Find where the given text appears and provide that cell's center as [x, y] coordinate. 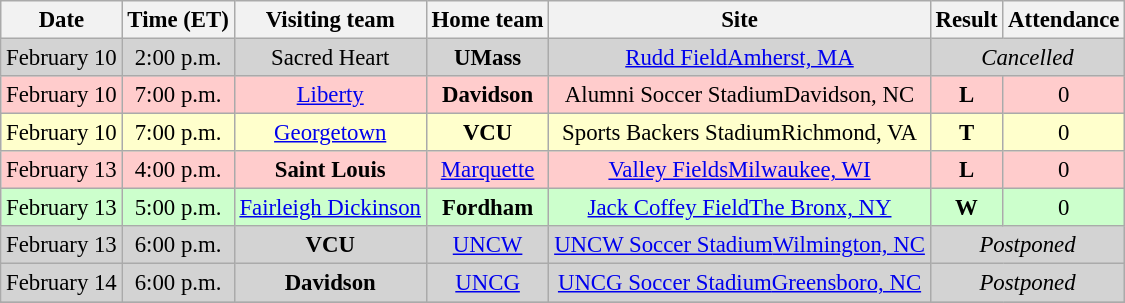
Liberty [330, 95]
February 14 [62, 283]
Jack Coffey FieldThe Bronx, NY [740, 208]
Valley FieldsMilwaukee, WI [740, 170]
Rudd FieldAmherst, MA [740, 58]
Time (ET) [178, 20]
Saint Louis [330, 170]
T [966, 133]
UMass [488, 58]
Marquette [488, 170]
Fairleigh Dickinson [330, 208]
Sacred Heart [330, 58]
Site [740, 20]
UNCG Soccer StadiumGreensboro, NC [740, 283]
4:00 p.m. [178, 170]
UNCW [488, 245]
UNCG [488, 283]
Sports Backers StadiumRichmond, VA [740, 133]
Result [966, 20]
Cancelled [1028, 58]
UNCW Soccer StadiumWilmington, NC [740, 245]
Attendance [1064, 20]
2:00 p.m. [178, 58]
Visiting team [330, 20]
Alumni Soccer StadiumDavidson, NC [740, 95]
Georgetown [330, 133]
Date [62, 20]
5:00 p.m. [178, 208]
W [966, 208]
Home team [488, 20]
Fordham [488, 208]
